Determine the (x, y) coordinate at the center of the cell enclosing the given text.  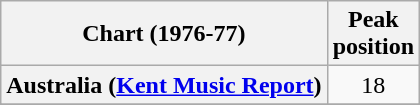
Australia (Kent Music Report) (164, 85)
Peakposition (373, 34)
Chart (1976-77) (164, 34)
18 (373, 85)
